Locate the cell with the specified text and output its [x, y] center coordinate. 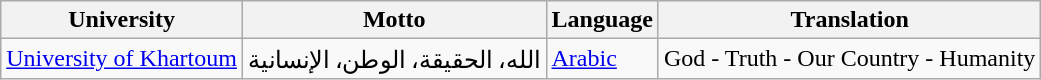
God - Truth - Our Country - Humanity [849, 59]
University of Khartoum [122, 59]
Arabic [602, 59]
Motto [394, 20]
Translation [849, 20]
Language [602, 20]
الله، الحقيقة، الوطن، الإنسانية [394, 59]
University [122, 20]
